From the cell containing the given text, extract its center point as [x, y] coordinate. 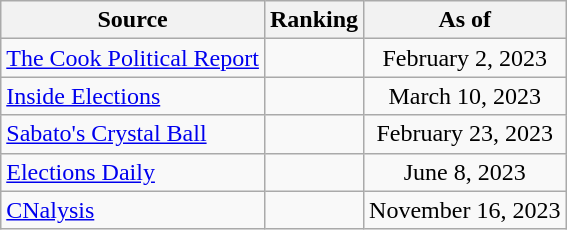
As of [465, 20]
Sabato's Crystal Ball [133, 134]
February 23, 2023 [465, 134]
Elections Daily [133, 172]
Source [133, 20]
March 10, 2023 [465, 96]
November 16, 2023 [465, 210]
February 2, 2023 [465, 58]
Inside Elections [133, 96]
Ranking [314, 20]
The Cook Political Report [133, 58]
June 8, 2023 [465, 172]
CNalysis [133, 210]
